Search for the cell housing the specified text and yield its [x, y] center coordinate. 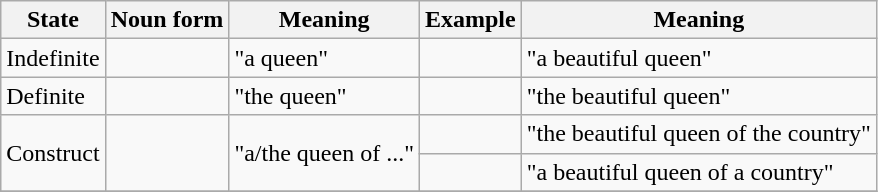
"a beautiful queen of a country" [698, 172]
"a/the queen of ..." [324, 153]
"the beautiful queen" [698, 96]
Indefinite [53, 58]
State [53, 20]
Construct [53, 153]
"a beautiful queen" [698, 58]
"a queen" [324, 58]
Definite [53, 96]
Noun form [167, 20]
"the beautiful queen of the country" [698, 134]
"the queen" [324, 96]
Example [470, 20]
